Capture the cell that displays the provided text and extract its (X, Y) central coordinate. 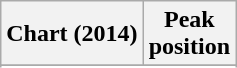
Chart (2014) (72, 34)
Peakposition (189, 34)
